Pinpoint the cell where the given text exists, returning its [x, y] midpoint coordinate. 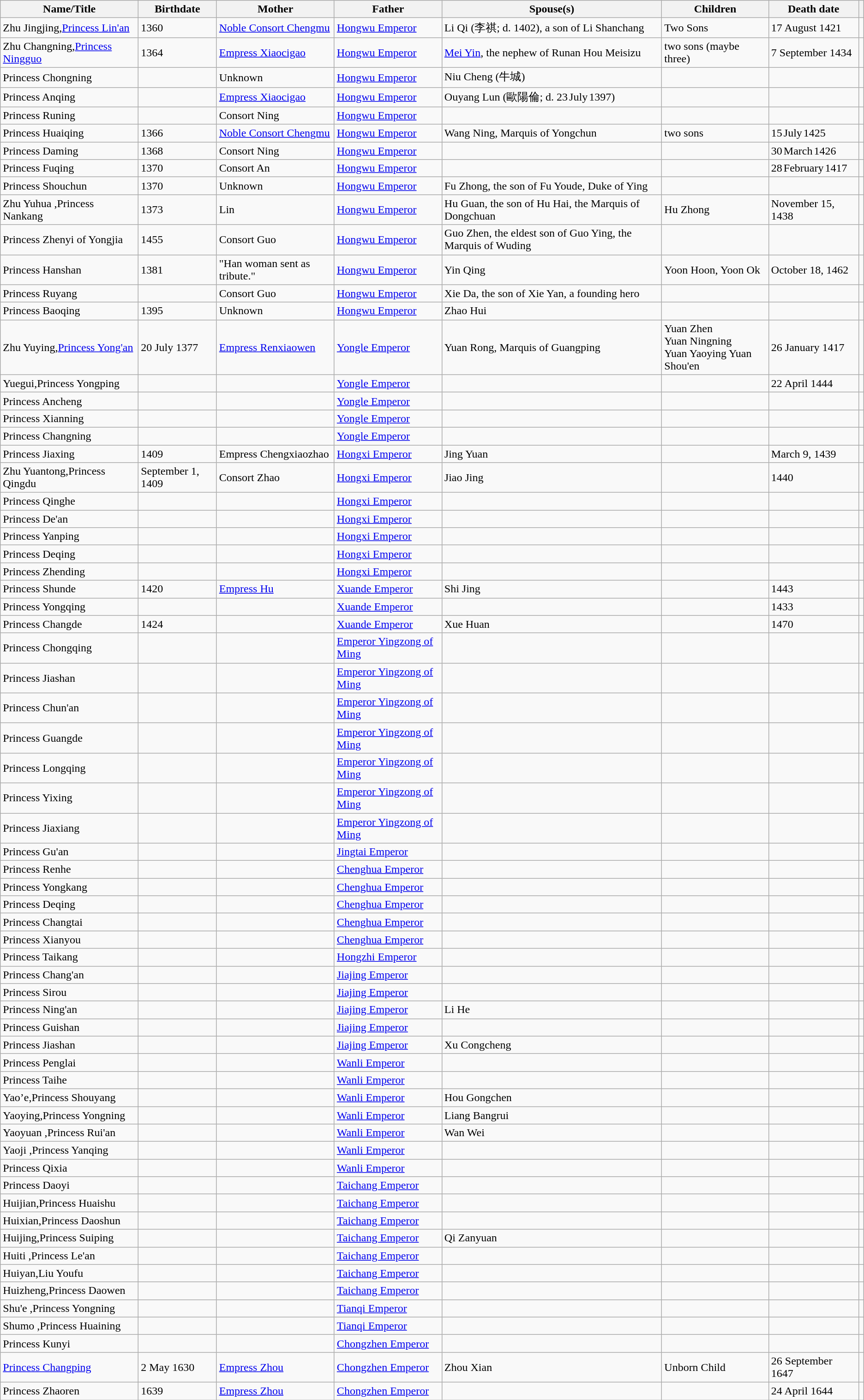
Yao’e,Princess Shouyang [69, 1097]
Princess Kunyi [69, 1343]
Princess Penglai [69, 1062]
Liang Bangrui [552, 1115]
Princess Ruyang [69, 293]
Hongzhi Emperor [388, 957]
Princess Runing [69, 116]
Princess Shouchun [69, 186]
Princess Sirou [69, 992]
Two Sons [715, 28]
Father [388, 9]
Princess Changping [69, 1367]
Princess Qixia [69, 1168]
Empress Chengxiaozhao [275, 453]
Princess Yixing [69, 798]
Princess Daming [69, 151]
September 1, 1409 [178, 478]
Princess Changning [69, 436]
Shu'e ,Princess Yongning [69, 1308]
two sons (maybe three) [715, 53]
Mei Yin, the nephew of Runan Hou Meisizu [552, 53]
Zhu Jingjing,Princess Lin'an [69, 28]
Empress Renxiaowen [275, 347]
Yin Qing [552, 269]
Princess Yanping [69, 536]
Princess Yongkang [69, 887]
Princess Chongqing [69, 648]
Li He [552, 1010]
Yoon Hoon, Yoon Ok [715, 269]
20 July 1377 [178, 347]
Zhu Yuhua ,Princess Nankang [69, 209]
15 July 1425 [813, 133]
Jingtai Emperor [388, 852]
Princess Chang'an [69, 975]
1360 [178, 28]
Jing Yuan [552, 453]
Death date [813, 9]
Xue Huan [552, 624]
Hu Guan, the son of Hu Hai, the Marquis of Dongchuan [552, 209]
Children [715, 9]
7 September 1434 [813, 53]
Name/Title [69, 9]
1433 [813, 607]
Princess Huaiqing [69, 133]
Princess Changde [69, 624]
Consort An [275, 168]
1368 [178, 151]
1373 [178, 209]
Princess Changtai [69, 922]
Yaoying,Princess Yongning [69, 1115]
Hou Gongchen [552, 1097]
Li Qi (李祺; d. 1402), a son of Li Shanchang [552, 28]
1364 [178, 53]
Birthdate [178, 9]
Princess Zhending [69, 572]
Princess Hanshan [69, 269]
Yuan Rong, Marquis of Guangping [552, 347]
Zhu Yuantong,Princess Qingdu [69, 478]
Princess Zhaoren [69, 1391]
two sons [715, 133]
Zhu Changning,Princess Ningguo [69, 53]
Princess Baoqing [69, 311]
Huizheng,Princess Daowen [69, 1291]
Huijing,Princess Suiping [69, 1238]
1455 [178, 240]
November 15, 1438 [813, 209]
Princess Renhe [69, 870]
Unborn Child [715, 1367]
1420 [178, 589]
Princess Fuqing [69, 168]
Princess Qinghe [69, 501]
Princess Gu'an [69, 852]
Shi Jing [552, 589]
Xu Congcheng [552, 1045]
1409 [178, 453]
Princess Jiaxing [69, 453]
March 9, 1439 [813, 453]
1424 [178, 624]
26 September 1647 [813, 1367]
Shumo ,Princess Huaining [69, 1326]
Yuan ZhenYuan NingningYuan Yaoying Yuan Shou'en [715, 347]
22 April 1444 [813, 383]
Princess Ancheng [69, 401]
Qi Zanyuan [552, 1238]
1440 [813, 478]
Guo Zhen, the eldest son of Guo Ying, the Marquis of Wuding [552, 240]
Princess Taikang [69, 957]
30 March 1426 [813, 151]
Zhao Hui [552, 311]
1381 [178, 269]
Princess Guangde [69, 738]
Princess Longqing [69, 768]
Huixian,Princess Daoshun [69, 1221]
Princess Xianning [69, 418]
Princess Jiaxiang [69, 828]
Lin [275, 209]
Ouyang Lun (歐陽倫; d. 23 July 1397) [552, 97]
1366 [178, 133]
Princess Taihe [69, 1080]
Princess Chun'an [69, 708]
October 18, 1462 [813, 269]
Spouse(s) [552, 9]
28 February 1417 [813, 168]
Yaoji ,Princess Yanqing [69, 1150]
Princess Yongqing [69, 607]
Xie Da, the son of Xie Yan, a founding hero [552, 293]
Huiyan,Liu Youfu [69, 1273]
Empress Hu [275, 589]
1395 [178, 311]
Huijian,Princess Huaishu [69, 1203]
Princess Guishan [69, 1027]
Yuegui,Princess Yongping [69, 383]
Princess Chongning [69, 77]
26 January 1417 [813, 347]
Zhou Xian [552, 1367]
Wan Wei [552, 1133]
Princess Anqing [69, 97]
2 May 1630 [178, 1367]
Jiao Jing [552, 478]
"Han woman sent as tribute." [275, 269]
Princess De'an [69, 519]
1639 [178, 1391]
Huiti ,Princess Le'an [69, 1256]
Mother [275, 9]
Yaoyuan ,Princess Rui'an [69, 1133]
Consort Zhao [275, 478]
Hu Zhong [715, 209]
Princess Zhenyi of Yongjia [69, 240]
Princess Xianyou [69, 940]
Fu Zhong, the son of Fu Youde, Duke of Ying [552, 186]
1443 [813, 589]
Zhu Yuying,Princess Yong'an [69, 347]
Princess Shunde [69, 589]
Wang Ning, Marquis of Yongchun [552, 133]
17 August 1421 [813, 28]
Princess Ning'an [69, 1010]
24 April 1644 [813, 1391]
1470 [813, 624]
Niu Cheng (牛城) [552, 77]
Princess Daoyi [69, 1186]
